Find where the given text appears and provide that cell's center as (X, Y) coordinate. 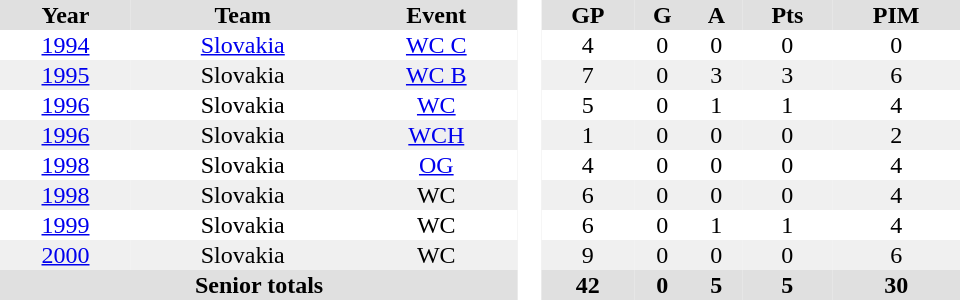
42 (588, 285)
2 (896, 135)
GP (588, 15)
1999 (66, 225)
A (716, 15)
WC B (437, 75)
WCH (437, 135)
9 (588, 255)
Year (66, 15)
Pts (787, 15)
WC C (437, 45)
OG (437, 165)
1995 (66, 75)
2000 (66, 255)
1994 (66, 45)
30 (896, 285)
Event (437, 15)
PIM (896, 15)
Senior totals (259, 285)
7 (588, 75)
Team (243, 15)
G (662, 15)
